Identify which cell holds the provided text, then report its (X, Y) central coordinate. 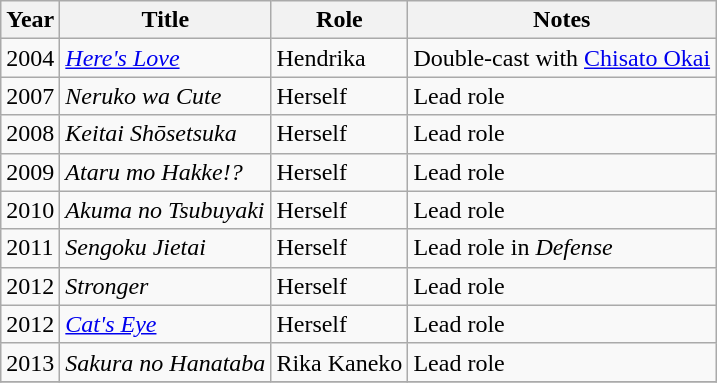
Sakura no Hanataba (166, 362)
2013 (30, 362)
Lead role in Defense (562, 248)
Cat's Eye (166, 324)
Year (30, 20)
Here's Love (166, 58)
2007 (30, 96)
Akuma no Tsubuyaki (166, 210)
Double-cast with Chisato Okai (562, 58)
Neruko wa Cute (166, 96)
2004 (30, 58)
Sengoku Jietai (166, 248)
2008 (30, 134)
Hendrika (340, 58)
Title (166, 20)
2010 (30, 210)
Keitai Shōsetsuka (166, 134)
Notes (562, 20)
2009 (30, 172)
2011 (30, 248)
Stronger (166, 286)
Ataru mo Hakke!? (166, 172)
Role (340, 20)
Rika Kaneko (340, 362)
